Pinpoint the cell where the given text exists, returning its [x, y] midpoint coordinate. 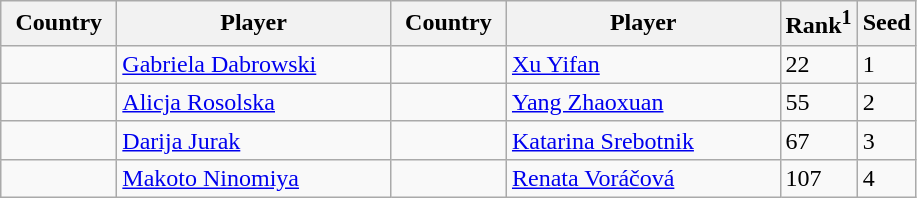
22 [818, 64]
Makoto Ninomiya [254, 178]
55 [818, 102]
107 [818, 178]
Yang Zhaoxuan [643, 102]
Xu Yifan [643, 64]
Darija Jurak [254, 140]
Katarina Srebotnik [643, 140]
4 [886, 178]
Gabriela Dabrowski [254, 64]
Alicja Rosolska [254, 102]
2 [886, 102]
Seed [886, 24]
67 [818, 140]
3 [886, 140]
Renata Voráčová [643, 178]
Rank1 [818, 24]
1 [886, 64]
